Find where the given text appears and provide that cell's center as [x, y] coordinate. 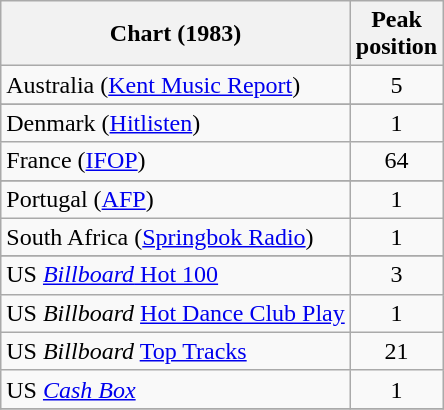
Australia (Kent Music Report) [176, 85]
US Billboard Hot 100 [176, 275]
US Billboard Top Tracks [176, 351]
France (IFOP) [176, 161]
US Billboard Hot Dance Club Play [176, 313]
US Cash Box [176, 389]
Portugal (AFP) [176, 199]
64 [396, 161]
5 [396, 85]
South Africa (Springbok Radio) [176, 237]
3 [396, 275]
Peakposition [396, 34]
Chart (1983) [176, 34]
21 [396, 351]
Denmark (Hitlisten) [176, 123]
